Find where the given text appears and provide that cell's center as (X, Y) coordinate. 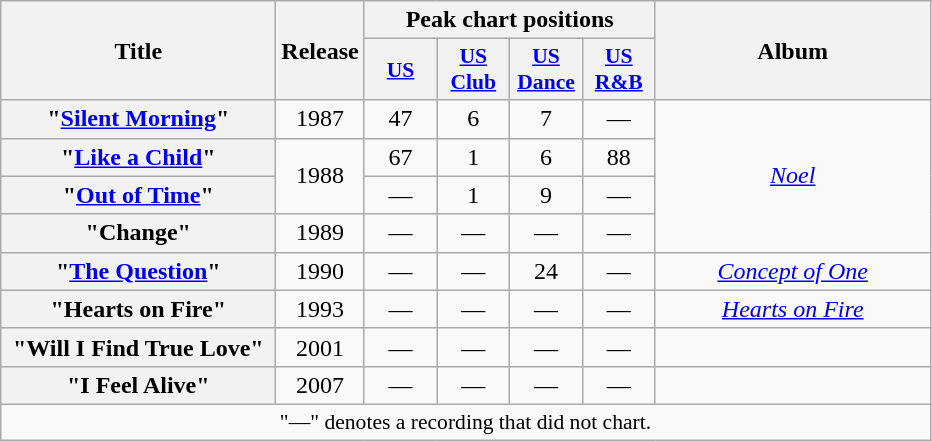
Title (138, 50)
"Hearts on Fire" (138, 309)
Peak chart positions (510, 20)
"The Question" (138, 271)
7 (546, 119)
"—" denotes a recording that did not chart. (466, 422)
Concept of One (792, 271)
"Out of Time" (138, 195)
USClub (474, 70)
1988 (320, 176)
Hearts on Fire (792, 309)
"Change" (138, 233)
67 (400, 157)
1993 (320, 309)
Noel (792, 176)
1990 (320, 271)
47 (400, 119)
"I Feel Alive" (138, 385)
USDance (546, 70)
"Will I Find True Love" (138, 347)
24 (546, 271)
Album (792, 50)
"Silent Morning" (138, 119)
1987 (320, 119)
88 (618, 157)
"Like a Child" (138, 157)
2007 (320, 385)
US (400, 70)
USR&B (618, 70)
2001 (320, 347)
9 (546, 195)
Release (320, 50)
1989 (320, 233)
